Capture the cell that displays the provided text and extract its (x, y) central coordinate. 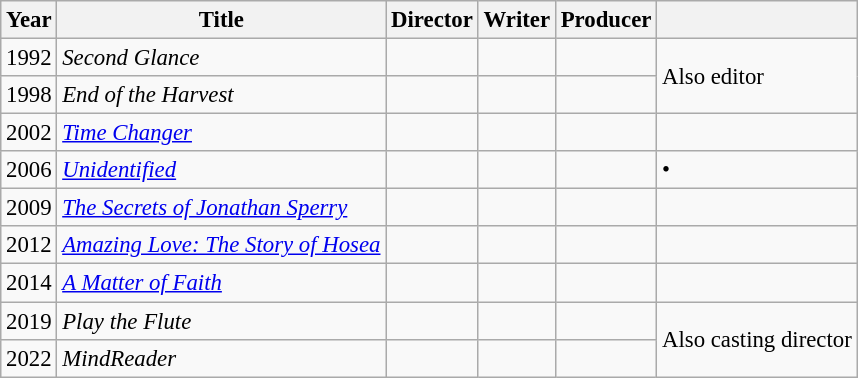
2009 (29, 208)
Second Glance (222, 58)
Unidentified (222, 170)
1998 (29, 95)
Play the Flute (222, 321)
2006 (29, 170)
Time Changer (222, 133)
• (757, 170)
MindReader (222, 358)
Producer (606, 20)
Writer (516, 20)
2022 (29, 358)
Also casting director (757, 340)
1992 (29, 58)
Amazing Love: The Story of Hosea (222, 245)
2012 (29, 245)
Also editor (757, 76)
Title (222, 20)
2002 (29, 133)
A Matter of Faith (222, 283)
Year (29, 20)
Director (432, 20)
2019 (29, 321)
End of the Harvest (222, 95)
2014 (29, 283)
The Secrets of Jonathan Sperry (222, 208)
